Determine the (x, y) coordinate at the center of the cell enclosing the given text.  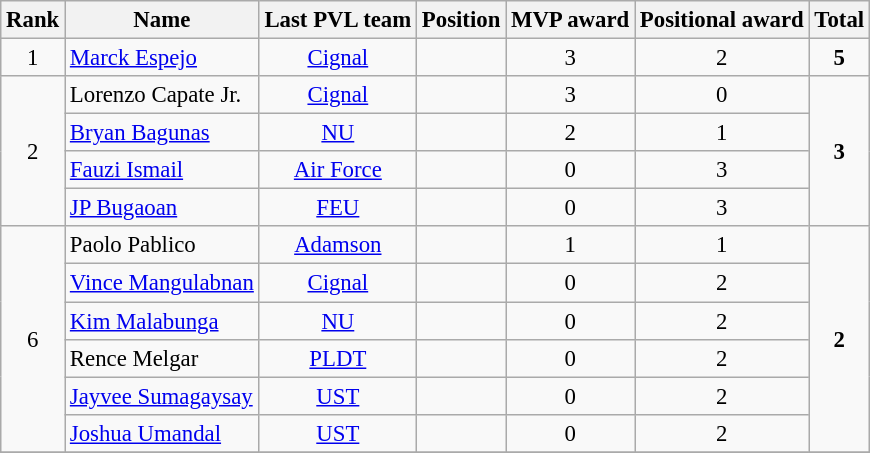
JP Bugaoan (162, 208)
Joshua Umandal (162, 433)
MVP award (570, 20)
Kim Malabunga (162, 321)
Adamson (338, 245)
Paolo Pablico (162, 245)
Last PVL team (338, 20)
Fauzi Ismail (162, 170)
Position (462, 20)
5 (839, 58)
Air Force (338, 170)
Bryan Bagunas (162, 133)
Total (839, 20)
Rence Melgar (162, 358)
Jayvee Sumagaysay (162, 396)
Marck Espejo (162, 58)
FEU (338, 208)
PLDT (338, 358)
Rank (33, 20)
Lorenzo Capate Jr. (162, 95)
Vince Mangulabnan (162, 283)
6 (33, 339)
Name (162, 20)
Positional award (722, 20)
